Detect which cell encompasses the target text, then output its [X, Y] center coordinate. 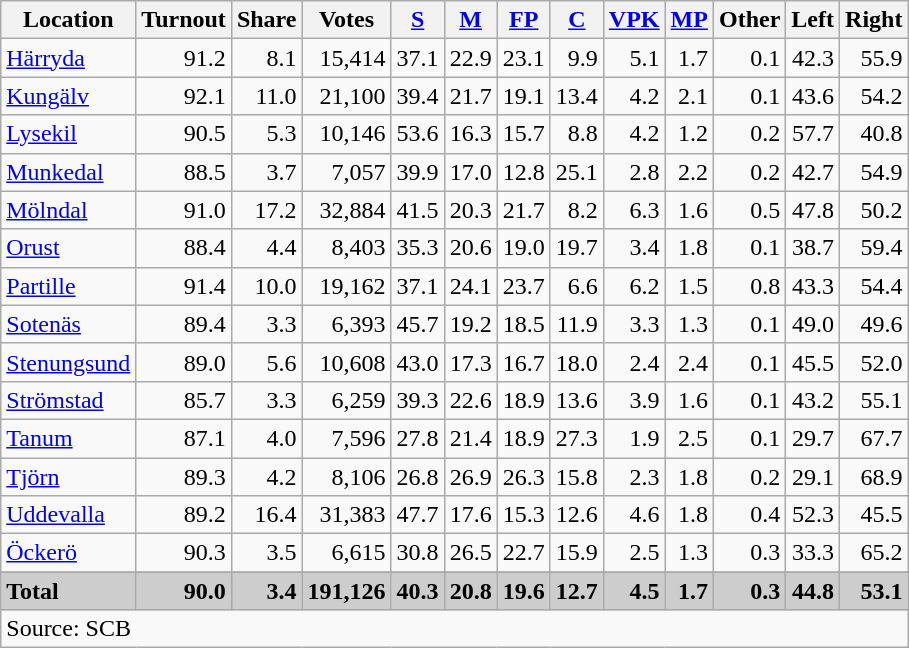
54.2 [874, 96]
4.5 [634, 591]
5.1 [634, 58]
19.0 [524, 248]
25.1 [576, 172]
89.3 [184, 477]
20.6 [470, 248]
29.7 [813, 438]
11.0 [266, 96]
2.8 [634, 172]
49.6 [874, 324]
19.1 [524, 96]
8.1 [266, 58]
1.5 [689, 286]
1.2 [689, 134]
50.2 [874, 210]
6.2 [634, 286]
0.8 [749, 286]
18.0 [576, 362]
9.9 [576, 58]
Orust [68, 248]
31,383 [346, 515]
52.0 [874, 362]
8.8 [576, 134]
53.6 [418, 134]
33.3 [813, 553]
Mölndal [68, 210]
Härryda [68, 58]
52.3 [813, 515]
Strömstad [68, 400]
55.9 [874, 58]
35.3 [418, 248]
54.9 [874, 172]
40.8 [874, 134]
S [418, 20]
6,615 [346, 553]
15.3 [524, 515]
38.7 [813, 248]
15.8 [576, 477]
89.0 [184, 362]
VPK [634, 20]
65.2 [874, 553]
10.0 [266, 286]
57.7 [813, 134]
17.3 [470, 362]
13.4 [576, 96]
Other [749, 20]
11.9 [576, 324]
Source: SCB [454, 629]
Sotenäs [68, 324]
FP [524, 20]
C [576, 20]
6.3 [634, 210]
Partille [68, 286]
22.6 [470, 400]
Turnout [184, 20]
41.5 [418, 210]
Stenungsund [68, 362]
15.9 [576, 553]
26.5 [470, 553]
22.9 [470, 58]
90.5 [184, 134]
19,162 [346, 286]
5.3 [266, 134]
20.3 [470, 210]
0.4 [749, 515]
15,414 [346, 58]
4.4 [266, 248]
4.0 [266, 438]
191,126 [346, 591]
42.7 [813, 172]
3.9 [634, 400]
30.8 [418, 553]
5.6 [266, 362]
67.7 [874, 438]
12.8 [524, 172]
21.4 [470, 438]
47.7 [418, 515]
13.6 [576, 400]
Öckerö [68, 553]
Munkedal [68, 172]
27.3 [576, 438]
10,146 [346, 134]
Kungälv [68, 96]
16.3 [470, 134]
Tjörn [68, 477]
22.7 [524, 553]
6.6 [576, 286]
2.2 [689, 172]
19.2 [470, 324]
49.0 [813, 324]
23.1 [524, 58]
6,259 [346, 400]
7,057 [346, 172]
Tanum [68, 438]
Lysekil [68, 134]
Total [68, 591]
20.8 [470, 591]
92.1 [184, 96]
39.3 [418, 400]
17.6 [470, 515]
43.0 [418, 362]
Left [813, 20]
26.9 [470, 477]
88.4 [184, 248]
2.1 [689, 96]
1.9 [634, 438]
8.2 [576, 210]
4.6 [634, 515]
3.5 [266, 553]
M [470, 20]
MP [689, 20]
23.7 [524, 286]
59.4 [874, 248]
12.6 [576, 515]
3.7 [266, 172]
54.4 [874, 286]
40.3 [418, 591]
8,106 [346, 477]
39.9 [418, 172]
19.6 [524, 591]
43.3 [813, 286]
6,393 [346, 324]
12.7 [576, 591]
43.2 [813, 400]
89.4 [184, 324]
29.1 [813, 477]
53.1 [874, 591]
87.1 [184, 438]
55.1 [874, 400]
85.7 [184, 400]
21,100 [346, 96]
47.8 [813, 210]
27.8 [418, 438]
8,403 [346, 248]
68.9 [874, 477]
2.3 [634, 477]
10,608 [346, 362]
Location [68, 20]
91.4 [184, 286]
26.3 [524, 477]
Share [266, 20]
16.4 [266, 515]
32,884 [346, 210]
24.1 [470, 286]
19.7 [576, 248]
0.5 [749, 210]
39.4 [418, 96]
17.2 [266, 210]
91.0 [184, 210]
18.5 [524, 324]
17.0 [470, 172]
Votes [346, 20]
44.8 [813, 591]
26.8 [418, 477]
16.7 [524, 362]
Uddevalla [68, 515]
43.6 [813, 96]
7,596 [346, 438]
42.3 [813, 58]
Right [874, 20]
90.3 [184, 553]
15.7 [524, 134]
90.0 [184, 591]
88.5 [184, 172]
45.7 [418, 324]
91.2 [184, 58]
89.2 [184, 515]
